Detect which cell encompasses the target text, then output its [x, y] center coordinate. 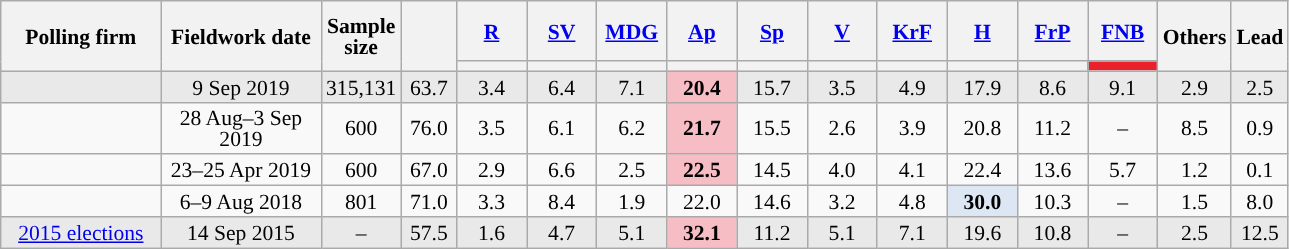
5.7 [1123, 170]
22.4 [982, 170]
4.0 [842, 170]
H [982, 31]
6.6 [562, 170]
14 Sep 2015 [241, 232]
Fieldwork date [241, 36]
8.6 [1052, 86]
76.0 [428, 128]
R [491, 31]
30.0 [982, 202]
V [842, 31]
2015 elections [81, 232]
22.5 [702, 170]
17.9 [982, 86]
9 Sep 2019 [241, 86]
Samplesize [361, 36]
32.1 [702, 232]
57.5 [428, 232]
20.4 [702, 86]
63.7 [428, 86]
10.8 [1052, 232]
12.5 [1260, 232]
3.3 [491, 202]
28 Aug–3 Sep 2019 [241, 128]
8.0 [1260, 202]
801 [361, 202]
MDG [632, 31]
22.0 [702, 202]
8.4 [562, 202]
21.7 [702, 128]
6.1 [562, 128]
Polling firm [81, 36]
3.9 [912, 128]
67.0 [428, 170]
1.6 [491, 232]
FrP [1052, 31]
315,131 [361, 86]
10.3 [1052, 202]
0.9 [1260, 128]
Ap [702, 31]
4.8 [912, 202]
FNB [1123, 31]
3.2 [842, 202]
13.6 [1052, 170]
6.4 [562, 86]
SV [562, 31]
8.5 [1195, 128]
1.5 [1195, 202]
9.1 [1123, 86]
2.6 [842, 128]
15.7 [772, 86]
KrF [912, 31]
4.7 [562, 232]
4.1 [912, 170]
6–9 Aug 2018 [241, 202]
Others [1195, 36]
3.4 [491, 86]
14.5 [772, 170]
Sp [772, 31]
23–25 Apr 2019 [241, 170]
71.0 [428, 202]
6.2 [632, 128]
0.1 [1260, 170]
19.6 [982, 232]
1.2 [1195, 170]
20.8 [982, 128]
4.9 [912, 86]
Lead [1260, 36]
15.5 [772, 128]
14.6 [772, 202]
1.9 [632, 202]
